Search for the cell housing the specified text and yield its [x, y] center coordinate. 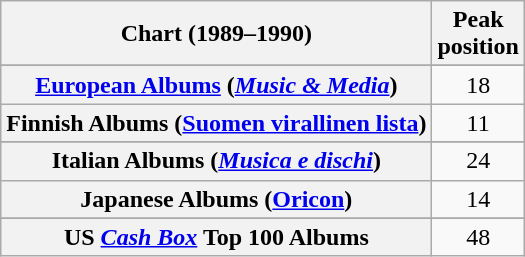
European Albums (Music & Media) [216, 85]
24 [478, 161]
Italian Albums (Musica e dischi) [216, 161]
Peakposition [478, 34]
Finnish Albums (Suomen virallinen lista) [216, 123]
48 [478, 237]
US Cash Box Top 100 Albums [216, 237]
14 [478, 199]
11 [478, 123]
18 [478, 85]
Chart (1989–1990) [216, 34]
Japanese Albums (Oricon) [216, 199]
